Extract the (x, y) coordinate from the center of the cell holding the provided text.  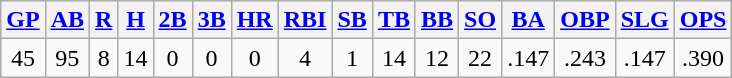
4 (305, 58)
AB (67, 20)
SB (352, 20)
BB (436, 20)
RBI (305, 20)
GP (23, 20)
8 (104, 58)
H (136, 20)
TB (394, 20)
3B (212, 20)
BA (528, 20)
R (104, 20)
2B (172, 20)
SO (480, 20)
22 (480, 58)
SLG (644, 20)
OPS (703, 20)
12 (436, 58)
.390 (703, 58)
.243 (585, 58)
45 (23, 58)
1 (352, 58)
HR (254, 20)
OBP (585, 20)
95 (67, 58)
